Detect which cell encompasses the target text, then output its (X, Y) center coordinate. 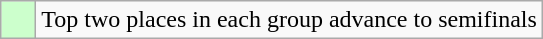
Top two places in each group advance to semifinals (290, 20)
